Extract the (X, Y) coordinate from the center of the cell holding the provided text.  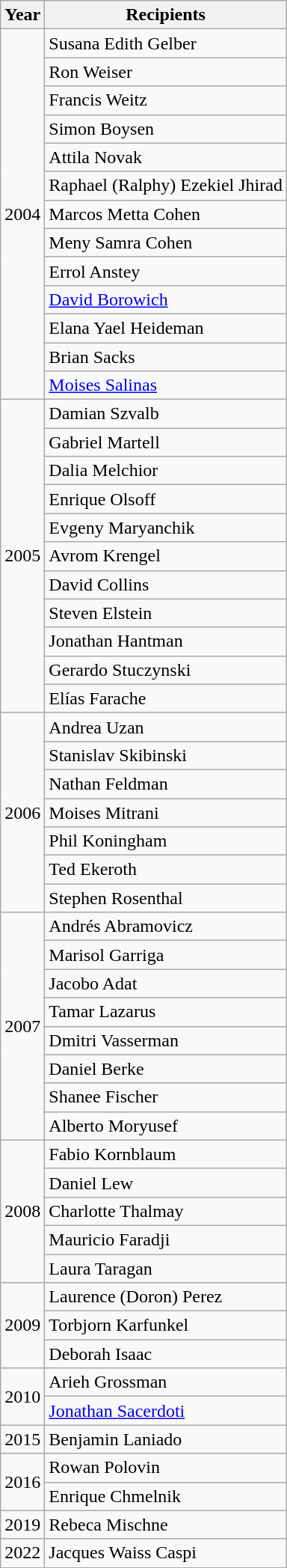
Brian Sacks (166, 357)
Shanee Fischer (166, 1097)
Moises Salinas (166, 385)
Laura Taragan (166, 1269)
2008 (22, 1211)
Phil Koningham (166, 841)
Fabio Kornblaum (166, 1154)
Errol Anstey (166, 271)
David Borowich (166, 299)
Jacobo Adat (166, 983)
Rebeca Mischne (166, 1525)
Avrom Krengel (166, 556)
Elana Yael Heideman (166, 328)
Andrea Uzan (166, 727)
Elías Farache (166, 698)
Daniel Lew (166, 1183)
Ted Ekeroth (166, 870)
Tamar Lazarus (166, 1012)
Jacques Waiss Caspi (166, 1553)
Mauricio Faradji (166, 1239)
Gabriel Martell (166, 442)
Stanislav Skibinski (166, 755)
Damian Szvalb (166, 414)
Torbjorn Karfunkel (166, 1326)
2010 (22, 1397)
Francis Weitz (166, 100)
2016 (22, 1482)
2006 (22, 812)
Evgeny Maryanchik (166, 528)
Meny Samra Cohen (166, 242)
Simon Boysen (166, 129)
Deborah Isaac (166, 1354)
Recipients (166, 15)
Alberto Moryusef (166, 1126)
Benjamin Laniado (166, 1439)
David Collins (166, 585)
Gerardo Stuczynski (166, 670)
Stephen Rosenthal (166, 898)
Laurence (Doron) Perez (166, 1297)
Nathan Feldman (166, 784)
Ron Weiser (166, 72)
Year (22, 15)
Marcos Metta Cohen (166, 214)
Andrés Abramovicz (166, 927)
Jonathan Hantman (166, 641)
Dmitri Vasserman (166, 1040)
2022 (22, 1553)
Charlotte Thalmay (166, 1211)
Rowan Polovin (166, 1468)
Enrique Chmelnik (166, 1496)
2007 (22, 1026)
2005 (22, 557)
Steven Elstein (166, 613)
2019 (22, 1525)
Arieh Grossman (166, 1382)
Raphael (Ralphy) Ezekiel Jhirad (166, 186)
Daniel Berke (166, 1069)
Attila Novak (166, 157)
Moises Mitrani (166, 812)
2004 (22, 214)
Enrique Olsoff (166, 499)
Susana Edith Gelber (166, 43)
Jonathan Sacerdoti (166, 1411)
Marisol Garriga (166, 955)
Dalia Melchior (166, 471)
2015 (22, 1439)
2009 (22, 1326)
